Pinpoint the cell where the given text exists, returning its (x, y) midpoint coordinate. 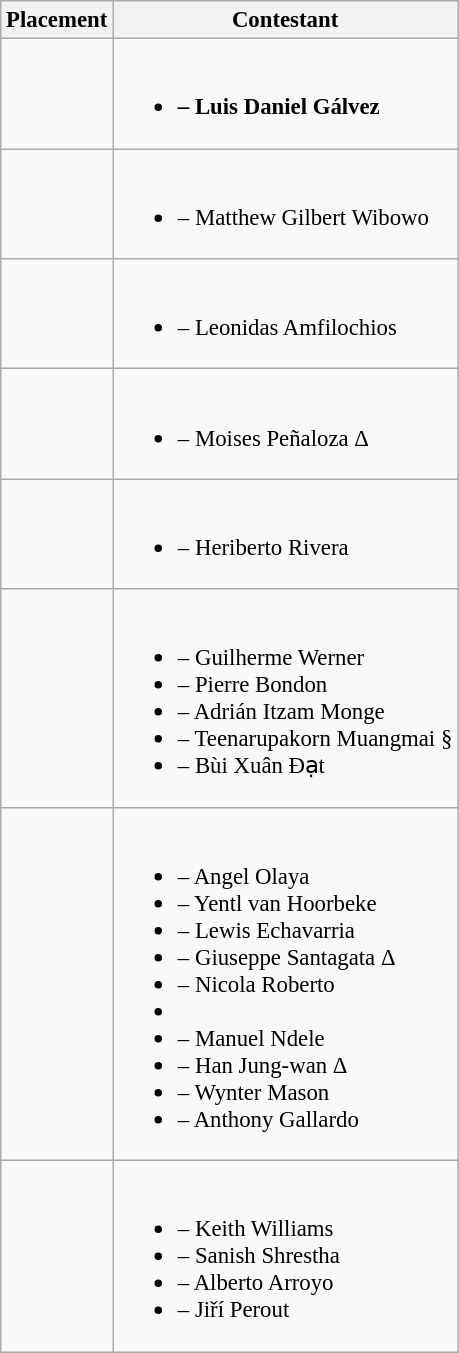
– Moises Peñaloza Δ (286, 424)
– Guilherme Werner – Pierre Bondon – Adrián Itzam Monge – Teenarupakorn Muangmai § – Bùi Xuân Đạt (286, 698)
– Heriberto Rivera (286, 534)
– Matthew Gilbert Wibowo (286, 204)
– Leonidas Amfilochios (286, 314)
Placement (57, 20)
Contestant (286, 20)
– Luis Daniel Gálvez (286, 94)
– Keith Williams – Sanish Shrestha – Alberto Arroyo – Jiří Perout (286, 1256)
